Output the (X, Y) coordinate of the center of the cell containing the given text.  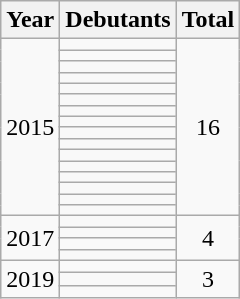
2015 (30, 128)
2019 (30, 279)
4 (208, 238)
3 (208, 279)
Total (208, 20)
16 (208, 128)
2017 (30, 238)
Year (30, 20)
Debutants (118, 20)
